Return (X, Y) of the center of cell containing provided text 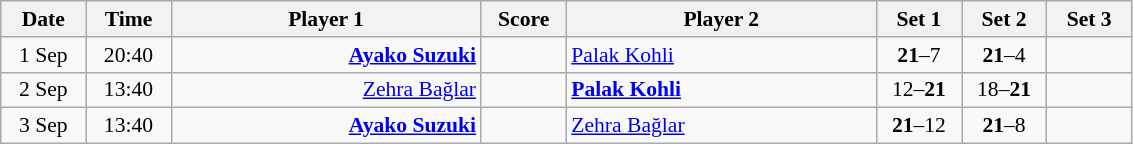
21–7 (918, 55)
21–4 (1004, 55)
12–21 (918, 90)
Player 1 (326, 19)
3 Sep (44, 126)
Date (44, 19)
Set 2 (1004, 19)
Player 2 (721, 19)
1 Sep (44, 55)
Score (524, 19)
20:40 (128, 55)
Set 3 (1090, 19)
21–8 (1004, 126)
21–12 (918, 126)
18–21 (1004, 90)
Set 1 (918, 19)
2 Sep (44, 90)
Time (128, 19)
